Scan for the cell matching the given text and deliver its [x, y] coordinate at center. 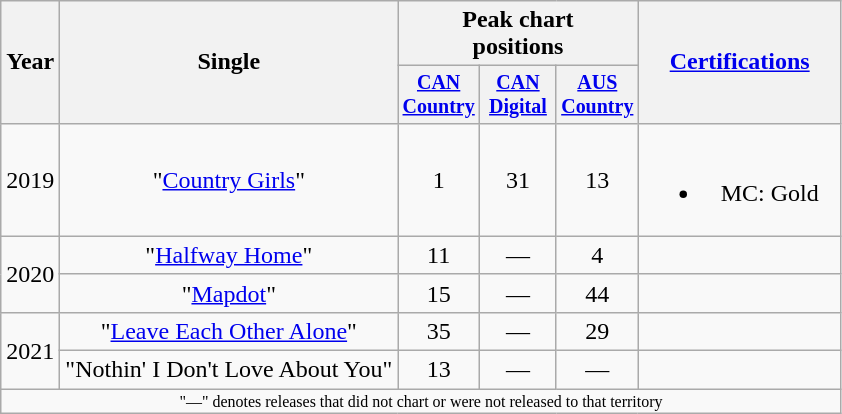
"Mapdot" [229, 293]
44 [597, 293]
1 [439, 180]
31 [518, 180]
15 [439, 293]
35 [439, 331]
Year [30, 62]
MC: Gold [740, 180]
Single [229, 62]
4 [597, 255]
"Country Girls" [229, 180]
Peak chartpositions [518, 34]
"Halfway Home" [229, 255]
2019 [30, 180]
2020 [30, 274]
CAN Country [439, 94]
"—" denotes releases that did not chart or were not released to that territory [421, 401]
Certifications [740, 62]
2021 [30, 350]
"Nothin' I Don't Love About You" [229, 370]
CAN Digital [518, 94]
11 [439, 255]
"Leave Each Other Alone" [229, 331]
AUS Country [597, 94]
29 [597, 331]
